Search for the cell housing the specified text and yield its [x, y] center coordinate. 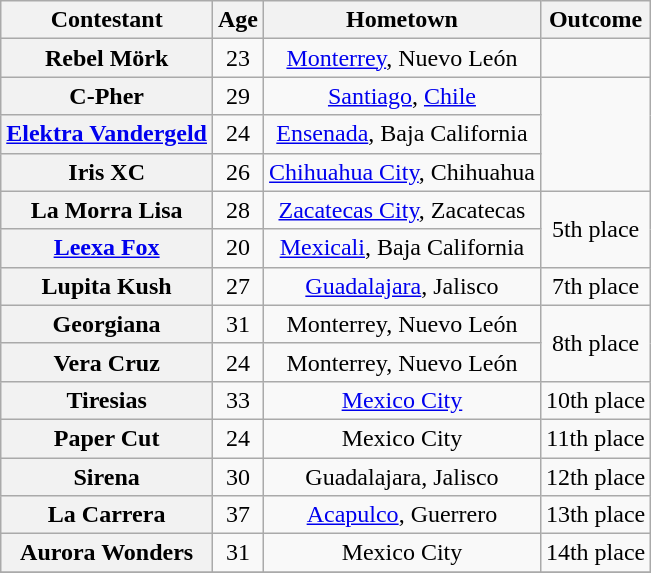
7th place [595, 286]
Sirena [107, 477]
11th place [595, 438]
Paper Cut [107, 438]
10th place [595, 400]
26 [238, 172]
Ensenada, Baja California [402, 134]
Chihuahua City, Chihuahua [402, 172]
28 [238, 210]
Leexa Fox [107, 248]
Mexicali, Baja California [402, 248]
Vera Cruz [107, 362]
La Morra Lisa [107, 210]
Rebel Mörk [107, 58]
Lupita Kush [107, 286]
27 [238, 286]
Zacatecas City, Zacatecas [402, 210]
Contestant [107, 20]
Tiresias [107, 400]
Acapulco, Guerrero [402, 515]
23 [238, 58]
13th place [595, 515]
Iris XC [107, 172]
33 [238, 400]
5th place [595, 229]
20 [238, 248]
29 [238, 96]
Hometown [402, 20]
Georgiana [107, 324]
14th place [595, 553]
Outcome [595, 20]
Age [238, 20]
8th place [595, 343]
30 [238, 477]
La Carrera [107, 515]
37 [238, 515]
Elektra Vandergeld [107, 134]
Santiago, Chile [402, 96]
12th place [595, 477]
C-Pher [107, 96]
Aurora Wonders [107, 553]
